Scan for the cell matching the given text and deliver its [X, Y] coordinate at center. 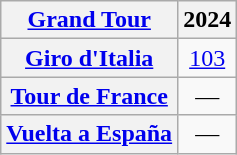
Vuelta a España [90, 134]
2024 [208, 20]
Grand Tour [90, 20]
103 [208, 58]
Tour de France [90, 96]
Giro d'Italia [90, 58]
